Detect which cell encompasses the target text, then output its (x, y) center coordinate. 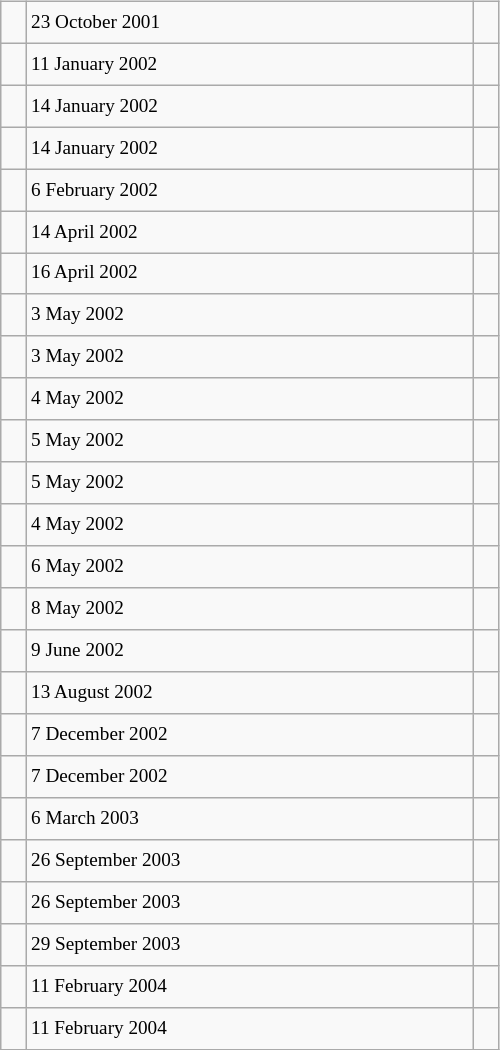
13 August 2002 (249, 693)
6 March 2003 (249, 819)
16 April 2002 (249, 274)
14 April 2002 (249, 232)
23 October 2001 (249, 22)
29 September 2003 (249, 944)
8 May 2002 (249, 609)
6 February 2002 (249, 190)
11 January 2002 (249, 64)
9 June 2002 (249, 651)
6 May 2002 (249, 567)
